Determine the (X, Y) coordinate at the center of the cell enclosing the given text.  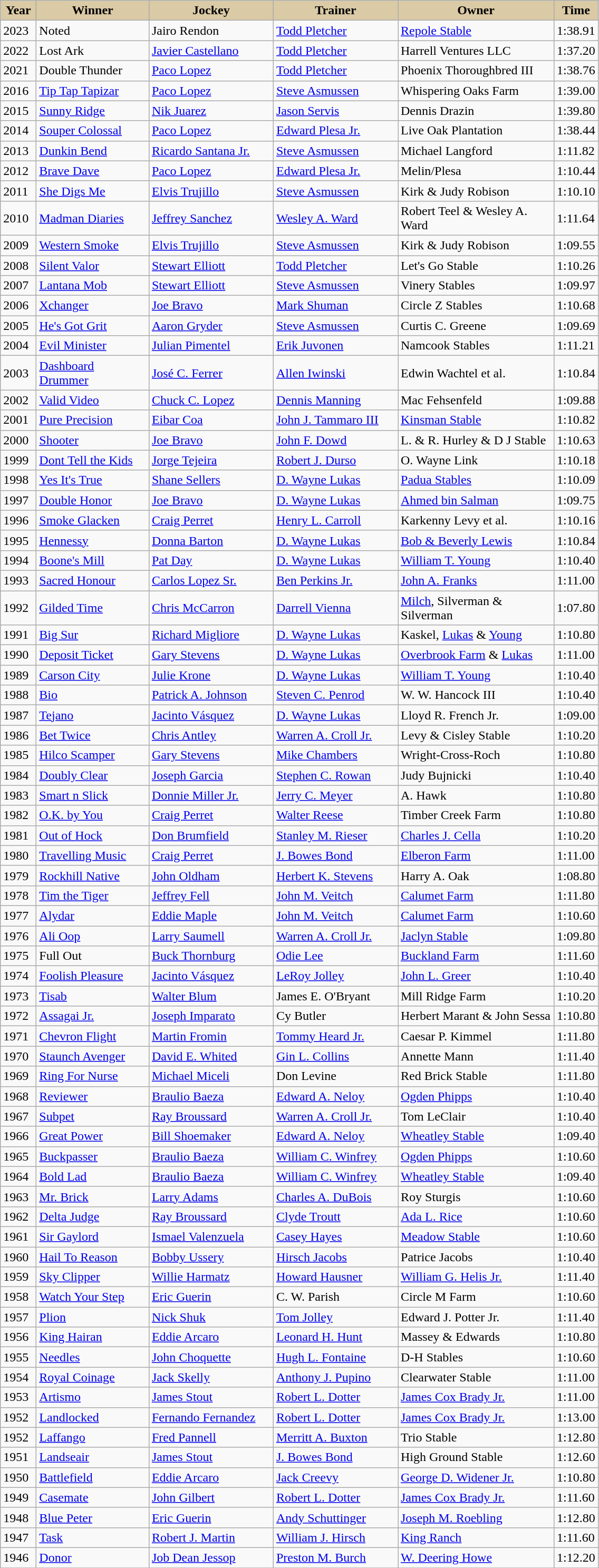
1949 (18, 1497)
Preston M. Burch (335, 1557)
1972 (18, 1016)
2012 (18, 171)
1:37.20 (576, 51)
Joseph M. Roebling (476, 1517)
Donor (93, 1557)
Landlocked (93, 1417)
1953 (18, 1397)
Tom Jolley (335, 1317)
2003 (18, 373)
José C. Ferrer (211, 373)
Time (576, 11)
Edward J. Potter Jr. (476, 1317)
Plion (93, 1317)
Robert J. Martin (211, 1537)
2021 (18, 71)
1:11.82 (576, 151)
Pat Day (211, 560)
Full Out (93, 956)
1:10.26 (576, 265)
Boone's Mill (93, 560)
Harrell Ventures LLC (476, 51)
1965 (18, 1156)
Overbrook Farm & Lukas (476, 655)
Robert Teel & Wesley A. Ward (476, 218)
Donna Barton (211, 540)
1:39.00 (576, 91)
C. W. Parish (335, 1297)
2001 (18, 420)
Carson City (93, 675)
1981 (18, 835)
Dunkin Bend (93, 151)
1968 (18, 1096)
Staunch Avenger (93, 1056)
Chris McCarron (211, 607)
Chevron Flight (93, 1036)
1978 (18, 895)
1:39.80 (576, 111)
2022 (18, 51)
Joseph Garcia (211, 775)
Cy Butler (335, 1016)
Lloyd R. French Jr. (476, 715)
John Choquette (211, 1357)
1974 (18, 976)
Gilded Time (93, 607)
Martin Fromin (211, 1036)
Doubly Clear (93, 775)
William G. Helis Jr. (476, 1277)
O.K. by You (93, 815)
Caesar P. Kimmel (476, 1036)
1:09.69 (576, 326)
Casemate (93, 1497)
Jockey (211, 11)
1:09.75 (576, 500)
2008 (18, 265)
2005 (18, 326)
Michael Miceli (211, 1076)
Circle Z Stables (476, 306)
Let's Go Stable (476, 265)
Jaclyn Stable (476, 936)
Bill Shoemaker (211, 1136)
Allen Iwinski (335, 373)
Melin/Plesa (476, 171)
Roy Sturgis (476, 1196)
Chuck C. Lopez (211, 400)
2014 (18, 131)
1955 (18, 1357)
Don Levine (335, 1076)
She Digs Me (93, 191)
Jorge Tejeira (211, 460)
Double Honor (93, 500)
1991 (18, 635)
Fernando Fernandez (211, 1417)
1996 (18, 520)
Bobby Ussery (211, 1257)
Anthony J. Pupino (335, 1377)
Sacred Honour (93, 580)
Padua Stables (476, 480)
Bet Twice (93, 735)
2009 (18, 245)
Fred Pannell (211, 1437)
Darrell Vienna (335, 607)
John Oldham (211, 875)
Red Brick Stable (476, 1076)
Jack Skelly (211, 1377)
Ricardo Santana Jr. (211, 151)
1948 (18, 1517)
L. & R. Hurley & D J Stable (476, 440)
Stephen C. Rowan (335, 775)
David E. Whited (211, 1056)
Live Oak Plantation (476, 131)
George D. Widener Jr. (476, 1477)
Nick Shuk (211, 1317)
1986 (18, 735)
Repole Stable (476, 31)
Job Dean Jessop (211, 1557)
Year (18, 11)
Michael Langford (476, 151)
Kinsman Stable (476, 420)
Dennis Drazin (476, 111)
Julian Pimentel (211, 346)
Merritt A. Buxton (335, 1437)
Mr. Brick (93, 1196)
Jack Creevy (335, 1477)
2004 (18, 346)
Shane Sellers (211, 480)
1977 (18, 916)
Whispering Oaks Farm (476, 91)
Carlos Lopez Sr. (211, 580)
1983 (18, 795)
Sir Gaylord (93, 1236)
2007 (18, 286)
1967 (18, 1116)
John J. Tammaro III (335, 420)
Harry A. Oak (476, 875)
Larry Saumell (211, 936)
1987 (18, 715)
1:12.60 (576, 1457)
Patrice Jacobs (476, 1257)
Souper Colossal (93, 131)
Erik Juvonen (335, 346)
Howard Hausner (335, 1277)
1966 (18, 1136)
Karkenny Levy et al. (476, 520)
Dennis Manning (335, 400)
Mark Shuman (335, 306)
1:10.18 (576, 460)
2016 (18, 91)
Patrick A. Johnson (211, 695)
1971 (18, 1036)
1988 (18, 695)
1946 (18, 1557)
Andy Schuttinger (335, 1517)
Tommy Heard Jr. (335, 1036)
Timber Creek Farm (476, 815)
Yes It's True (93, 480)
James E. O'Bryant (335, 996)
1:38.44 (576, 131)
1:11.21 (576, 346)
Chris Antley (211, 735)
Smoke Glacken (93, 520)
Winner (93, 11)
John A. Franks (476, 580)
Trio Stable (476, 1437)
2000 (18, 440)
1980 (18, 855)
1975 (18, 956)
Donnie Miller Jr. (211, 795)
Blue Peter (93, 1517)
D-H Stables (476, 1357)
High Ground Stable (476, 1457)
Meadow Stable (476, 1236)
1958 (18, 1297)
Valid Video (93, 400)
Landseair (93, 1457)
Massey & Edwards (476, 1337)
Royal Coinage (93, 1377)
1992 (18, 607)
Don Brumfield (211, 835)
1950 (18, 1477)
1951 (18, 1457)
2011 (18, 191)
1998 (18, 480)
Hennessy (93, 540)
1984 (18, 775)
Great Power (93, 1136)
Bob & Beverly Lewis (476, 540)
Annette Mann (476, 1056)
Kaskel, Lukas & Young (476, 635)
1973 (18, 996)
Tim the Tiger (93, 895)
Buckland Farm (476, 956)
John F. Dowd (335, 440)
King Hairan (93, 1337)
1956 (18, 1337)
Stanley M. Rieser (335, 835)
1964 (18, 1176)
Mill Ridge Farm (476, 996)
Aaron Gryder (211, 326)
Ahmed bin Salman (476, 500)
Curtis C. Greene (476, 326)
Judy Bujnicki (476, 775)
1970 (18, 1056)
Levy & Cisley Stable (476, 735)
Leonard H. Hunt (335, 1337)
Elberon Farm (476, 855)
Julie Krone (211, 675)
1959 (18, 1277)
William J. Hirsch (335, 1537)
1976 (18, 936)
Noted (93, 31)
Delta Judge (93, 1216)
1969 (18, 1076)
2006 (18, 306)
Needles (93, 1357)
1963 (18, 1196)
John L. Greer (476, 976)
Buck Thornburg (211, 956)
Eibar Coa (211, 420)
1:10.82 (576, 420)
Clearwater Stable (476, 1377)
1989 (18, 675)
1985 (18, 755)
1982 (18, 815)
Dashboard Drummer (93, 373)
Eddie Maple (211, 916)
Out of Hock (93, 835)
Richard Migliore (211, 635)
Rockhill Native (93, 875)
Assagai Jr. (93, 1016)
Bold Lad (93, 1176)
1:38.76 (576, 71)
Larry Adams (211, 1196)
1947 (18, 1537)
LeRoy Jolley (335, 976)
Ali Oop (93, 936)
Madman Diaries (93, 218)
1:09.00 (576, 715)
Battlefield (93, 1477)
Clyde Troutt (335, 1216)
Milch, Silverman & Silverman (476, 607)
Steven C. Penrod (335, 695)
Henry L. Carroll (335, 520)
2013 (18, 151)
Tisab (93, 996)
Herbert K. Stevens (335, 875)
1:07.80 (576, 607)
Western Smoke (93, 245)
Tejano (93, 715)
Ada L. Rice (476, 1216)
1960 (18, 1257)
Herbert Marant & John Sessa (476, 1016)
Artismo (93, 1397)
1961 (18, 1236)
Walter Blum (211, 996)
Evil Minister (93, 346)
Travelling Music (93, 855)
Javier Castellano (211, 51)
O. Wayne Link (476, 460)
1:09.55 (576, 245)
Bio (93, 695)
Deposit Ticket (93, 655)
John Gilbert (211, 1497)
Wright-Cross-Roch (476, 755)
Mac Fehsenfeld (476, 400)
Sunny Ridge (93, 111)
1997 (18, 500)
Foolish Pleasure (93, 976)
1:38.91 (576, 31)
Circle M Farm (476, 1297)
Silent Valor (93, 265)
Hilco Scamper (93, 755)
Edwin Wachtel et al. (476, 373)
Brave Dave (93, 171)
Subpet (93, 1116)
1999 (18, 460)
1:10.16 (576, 520)
1995 (18, 540)
Lantana Mob (93, 286)
Hirsch Jacobs (335, 1257)
Tom LeClair (476, 1116)
1994 (18, 560)
Walter Reese (335, 815)
1:13.00 (576, 1417)
1:09.88 (576, 400)
King Ranch (476, 1537)
Willie Harmatz (211, 1277)
Ben Perkins Jr. (335, 580)
1:12.20 (576, 1557)
Charles J. Cella (476, 835)
Jerry C. Meyer (335, 795)
2010 (18, 218)
Charles A. DuBois (335, 1196)
Wesley A. Ward (335, 218)
Buckpasser (93, 1156)
1:10.10 (576, 191)
Ring For Nurse (93, 1076)
Watch Your Step (93, 1297)
Jason Servis (335, 111)
Alydar (93, 916)
Xchanger (93, 306)
Jeffrey Sanchez (211, 218)
Gin L. Collins (335, 1056)
1:11.64 (576, 218)
He's Got Grit (93, 326)
Sky Clipper (93, 1277)
1962 (18, 1216)
Dont Tell the Kids (93, 460)
1:08.80 (576, 875)
Joseph Imparato (211, 1016)
1:10.68 (576, 306)
1954 (18, 1377)
1990 (18, 655)
Trainer (335, 11)
Owner (476, 11)
1:10.63 (576, 440)
Jeffrey Fell (211, 895)
W. W. Hancock III (476, 695)
Smart n Slick (93, 795)
Casey Hayes (335, 1236)
Pure Precision (93, 420)
1993 (18, 580)
Hugh L. Fontaine (335, 1357)
Task (93, 1537)
1957 (18, 1317)
Lost Ark (93, 51)
1:09.80 (576, 936)
Laffango (93, 1437)
1979 (18, 875)
1:09.97 (576, 286)
Jairo Rendon (211, 31)
A. Hawk (476, 795)
1:10.09 (576, 480)
Mike Chambers (335, 755)
Tip Tap Tapizar (93, 91)
Shooter (93, 440)
Hail To Reason (93, 1257)
Robert J. Durso (335, 460)
Namcook Stables (476, 346)
Ismael Valenzuela (211, 1236)
2023 (18, 31)
Big Sur (93, 635)
2015 (18, 111)
Odie Lee (335, 956)
Vinery Stables (476, 286)
Reviewer (93, 1096)
1:10.44 (576, 171)
W. Deering Howe (476, 1557)
2002 (18, 400)
Double Thunder (93, 71)
Phoenix Thoroughbred III (476, 71)
Nik Juarez (211, 111)
